Pinpoint the cell where the given text exists, returning its [x, y] midpoint coordinate. 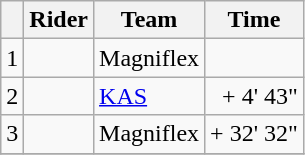
KAS [150, 96]
Time [254, 20]
Rider [59, 20]
+ 32' 32" [254, 134]
+ 4' 43" [254, 96]
2 [12, 96]
1 [12, 58]
Team [150, 20]
3 [12, 134]
